Locate the cell with the specified text and output its (X, Y) center coordinate. 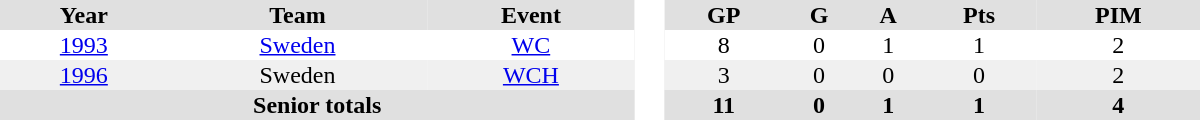
Year (84, 15)
4 (1118, 105)
Pts (980, 15)
1993 (84, 45)
G (818, 15)
1996 (84, 75)
GP (724, 15)
Team (298, 15)
A (888, 15)
Senior totals (317, 105)
3 (724, 75)
Event (530, 15)
WC (530, 45)
11 (724, 105)
PIM (1118, 15)
8 (724, 45)
WCH (530, 75)
